Determine the [x, y] coordinate at the center of the cell enclosing the given text.  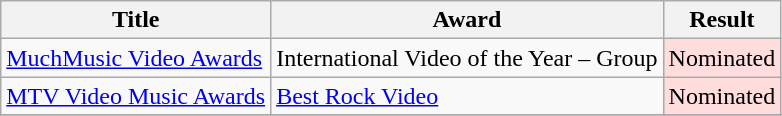
Best Rock Video [467, 96]
Award [467, 20]
MuchMusic Video Awards [136, 58]
MTV Video Music Awards [136, 96]
Result [722, 20]
Title [136, 20]
International Video of the Year – Group [467, 58]
